Identify which cell holds the provided text, then report its (x, y) central coordinate. 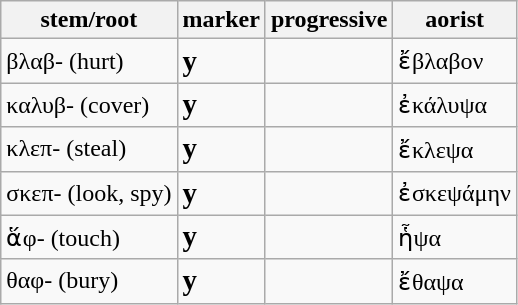
ἅφ- (touch) (89, 237)
σκεπ- (look, spy) (89, 193)
ἔβλαβον (455, 61)
ἐκάλυψα (455, 105)
stem/root (89, 20)
ἔκλεψα (455, 149)
κλεπ- (steal) (89, 149)
ἔθαψα (455, 281)
marker (221, 20)
progressive (329, 20)
βλαβ- (hurt) (89, 61)
ἐσκεψάμην (455, 193)
aorist (455, 20)
καλυβ- (cover) (89, 105)
ἧψα (455, 237)
θαφ- (bury) (89, 281)
